Pinpoint the cell where the given text exists, returning its [X, Y] midpoint coordinate. 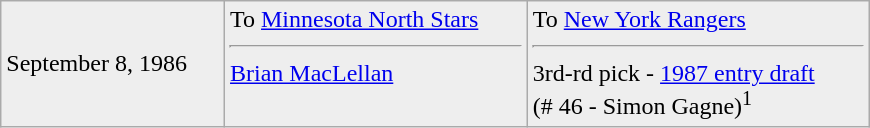
September 8, 1986 [113, 64]
To New York Rangers3rd-rd pick - 1987 entry draft(# 46 - Simon Gagne)1 [698, 64]
To Minnesota North StarsBrian MacLellan [376, 64]
